Locate the cell with the specified text and output its [X, Y] center coordinate. 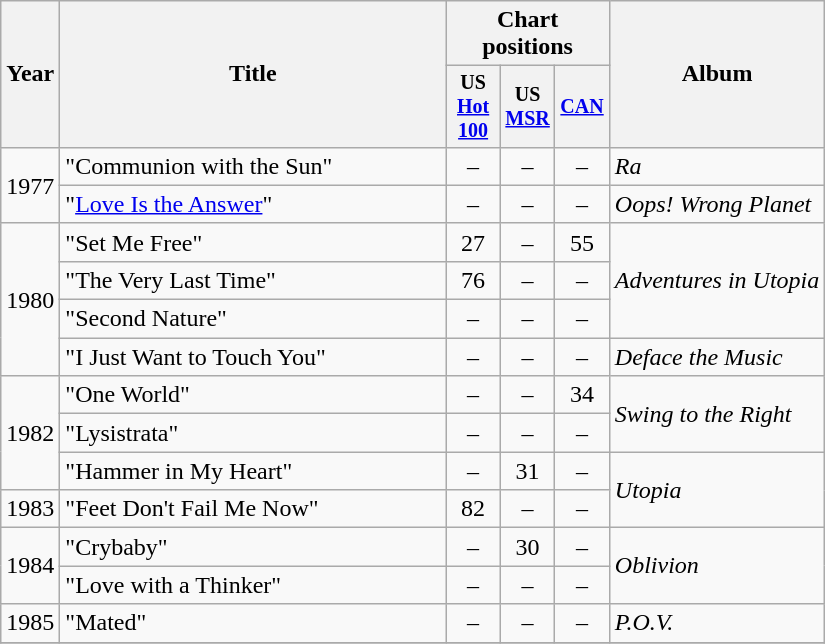
Adventures in Utopia [716, 280]
82 [473, 509]
Oblivion [716, 566]
Album [716, 74]
34 [582, 395]
"I Just Want to Touch You" [253, 357]
55 [582, 242]
1982 [30, 433]
"Second Nature" [253, 319]
Swing to the Right [716, 414]
"Crybaby" [253, 547]
76 [473, 280]
31 [527, 471]
Title [253, 74]
"Mated" [253, 623]
"Feet Don't Fail Me Now" [253, 509]
"Love with a Thinker" [253, 585]
1983 [30, 509]
1984 [30, 566]
"Love Is the Answer" [253, 204]
P.O.V. [716, 623]
US Hot 100 [473, 106]
US MSR [527, 106]
1980 [30, 299]
"Set Me Free" [253, 242]
"One World" [253, 395]
CAN [582, 106]
"Hammer in My Heart" [253, 471]
27 [473, 242]
"Lysistrata" [253, 433]
1977 [30, 185]
Deface the Music [716, 357]
Ra [716, 166]
30 [527, 547]
1985 [30, 623]
Chart positions [528, 34]
"The Very Last Time" [253, 280]
Year [30, 74]
"Communion with the Sun" [253, 166]
Oops! Wrong Planet [716, 204]
Utopia [716, 490]
